Scan for the cell matching the given text and deliver its (x, y) coordinate at center. 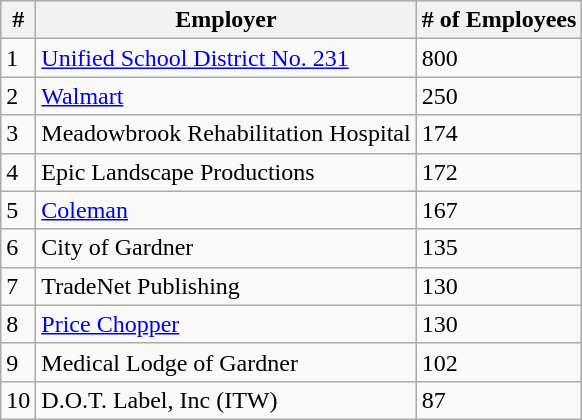
# (18, 20)
7 (18, 286)
8 (18, 324)
Meadowbrook Rehabilitation Hospital (226, 134)
# of Employees (499, 20)
800 (499, 58)
5 (18, 210)
135 (499, 248)
2 (18, 96)
6 (18, 248)
Employer (226, 20)
Coleman (226, 210)
City of Gardner (226, 248)
167 (499, 210)
Walmart (226, 96)
174 (499, 134)
250 (499, 96)
D.O.T. Label, Inc (ITW) (226, 400)
10 (18, 400)
TradeNet Publishing (226, 286)
87 (499, 400)
9 (18, 362)
Medical Lodge of Gardner (226, 362)
172 (499, 172)
3 (18, 134)
102 (499, 362)
Unified School District No. 231 (226, 58)
1 (18, 58)
4 (18, 172)
Epic Landscape Productions (226, 172)
Price Chopper (226, 324)
